Output the (X, Y) coordinate of the center of the cell containing the given text.  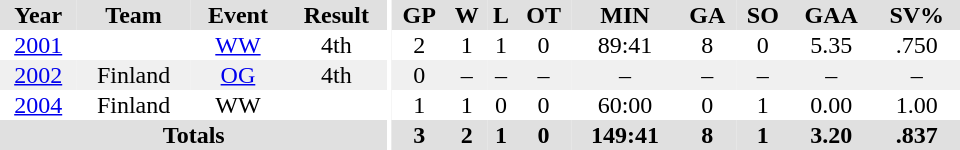
SV% (916, 15)
L (501, 15)
Event (238, 15)
GA (707, 15)
89:41 (625, 45)
0.00 (831, 105)
3 (419, 135)
149:41 (625, 135)
Result (336, 15)
.837 (916, 135)
SO (763, 15)
2002 (38, 75)
Team (133, 15)
GAA (831, 15)
MIN (625, 15)
Year (38, 15)
3.20 (831, 135)
60:00 (625, 105)
Totals (194, 135)
.750 (916, 45)
1.00 (916, 105)
GP (419, 15)
OG (238, 75)
OT (543, 15)
2004 (38, 105)
2001 (38, 45)
5.35 (831, 45)
W (466, 15)
